Extract the (x, y) coordinate from the center of the cell holding the provided text.  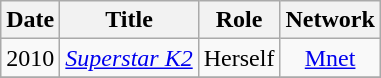
Network (330, 20)
Superstar K2 (129, 58)
Mnet (330, 58)
Title (129, 20)
2010 (30, 58)
Date (30, 20)
Role (239, 20)
Herself (239, 58)
